For the text-containing cell, return its midpoint in (X, Y) coordinate format. 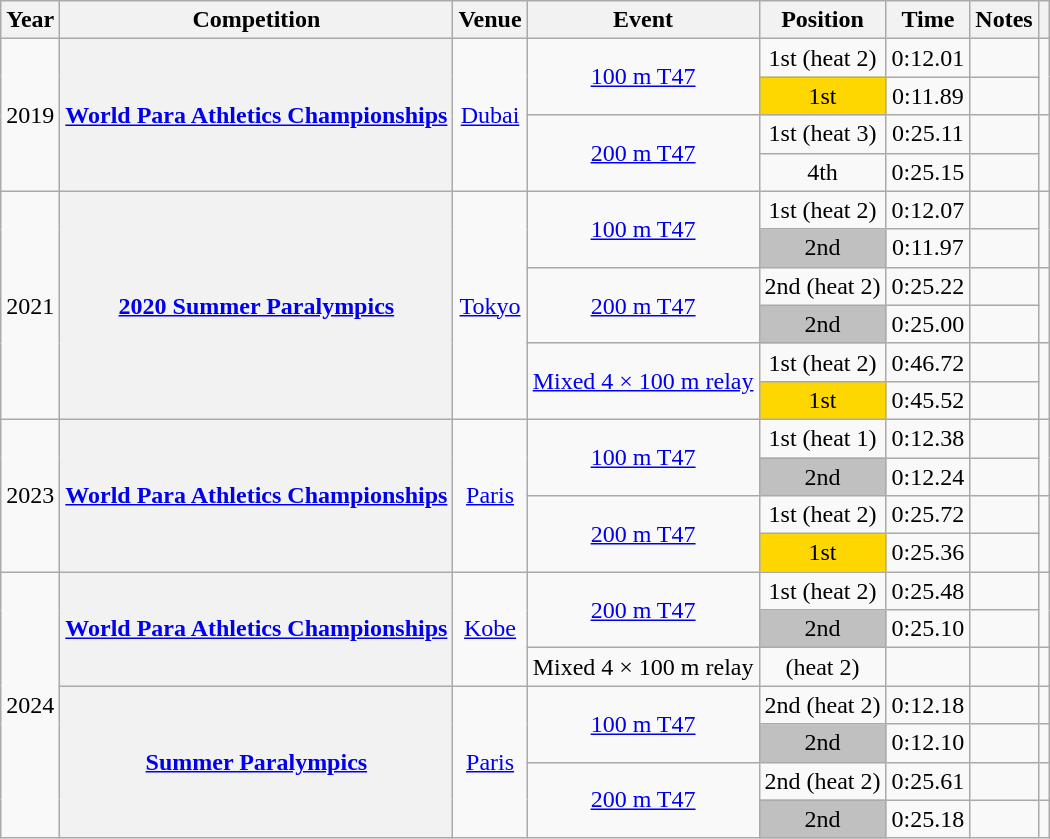
Position (822, 20)
Summer Paralympics (256, 762)
0:12.38 (928, 438)
0:12.24 (928, 477)
0:25.22 (928, 286)
0:11.97 (928, 248)
2024 (30, 705)
0:25.72 (928, 515)
0:25.00 (928, 324)
0:46.72 (928, 362)
0:12.10 (928, 743)
Time (928, 20)
Dubai (490, 115)
Event (643, 20)
1st (heat 1) (822, 438)
Competition (256, 20)
Tokyo (490, 305)
0:25.10 (928, 629)
4th (822, 172)
2020 Summer Paralympics (256, 305)
0:11.89 (928, 96)
Notes (1004, 20)
0:25.15 (928, 172)
2019 (30, 115)
0:25.18 (928, 819)
2021 (30, 305)
Year (30, 20)
0:25.48 (928, 591)
0:12.07 (928, 210)
0:12.01 (928, 58)
0:25.11 (928, 134)
Kobe (490, 629)
1st (heat 3) (822, 134)
0:25.61 (928, 781)
0:45.52 (928, 400)
0:25.36 (928, 553)
Venue (490, 20)
0:12.18 (928, 705)
2023 (30, 495)
(heat 2) (822, 667)
